Detect which cell encompasses the target text, then output its (x, y) center coordinate. 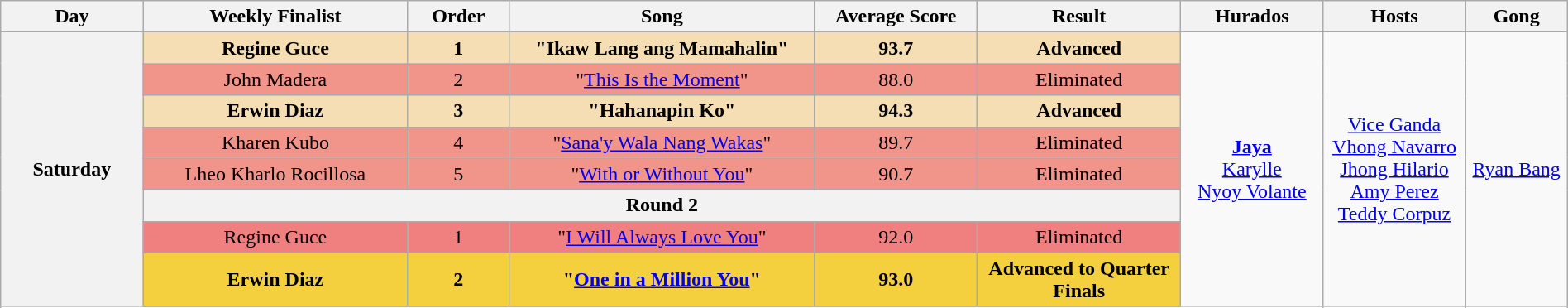
Song (662, 17)
"With or Without You" (662, 174)
93.7 (896, 48)
"Hahanapin Ko" (662, 111)
93.0 (896, 280)
Ryan Bang (1517, 170)
Weekly Finalist (275, 17)
89.7 (896, 142)
Advanced to Quarter Finals (1079, 280)
Round 2 (662, 205)
Gong (1517, 17)
Hurados (1252, 17)
4 (458, 142)
Saturday (72, 170)
Average Score (896, 17)
Kharen Kubo (275, 142)
Jaya Karylle Nyoy Volante (1252, 170)
"One in a Million You" (662, 280)
88.0 (896, 79)
Day (72, 17)
Lheo Kharlo Rocillosa (275, 174)
"I Will Always Love You" (662, 237)
Vice Ganda Vhong NavarroJhong HilarioAmy PerezTeddy Corpuz (1394, 170)
"Sana'y Wala Nang Wakas" (662, 142)
Order (458, 17)
John Madera (275, 79)
"Ikaw Lang ang Mamahalin" (662, 48)
Hosts (1394, 17)
"This Is the Moment" (662, 79)
92.0 (896, 237)
94.3 (896, 111)
90.7 (896, 174)
3 (458, 111)
5 (458, 174)
Result (1079, 17)
